Capture the cell that displays the provided text and extract its (x, y) central coordinate. 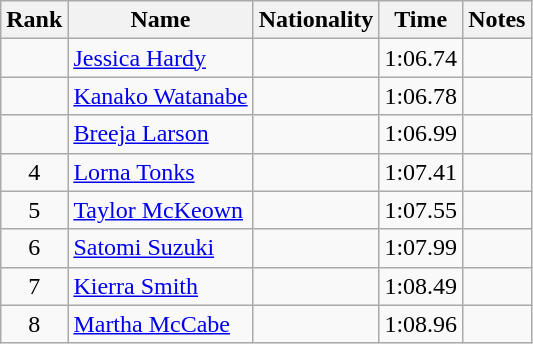
Jessica Hardy (160, 58)
Name (160, 20)
Martha McCabe (160, 324)
1:07.41 (421, 172)
1:07.55 (421, 210)
Kierra Smith (160, 286)
5 (34, 210)
Breeja Larson (160, 134)
Rank (34, 20)
Satomi Suzuki (160, 248)
8 (34, 324)
7 (34, 286)
Lorna Tonks (160, 172)
Notes (497, 20)
1:06.78 (421, 96)
4 (34, 172)
6 (34, 248)
1:08.96 (421, 324)
1:08.49 (421, 286)
1:06.74 (421, 58)
Nationality (316, 20)
1:07.99 (421, 248)
1:06.99 (421, 134)
Taylor McKeown (160, 210)
Time (421, 20)
Kanako Watanabe (160, 96)
